Pinpoint the cell where the given text exists, returning its [X, Y] midpoint coordinate. 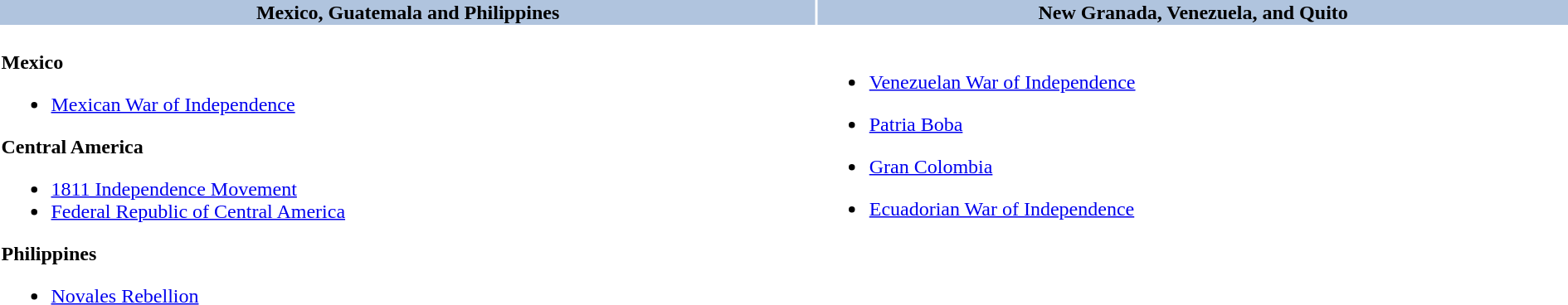
New Granada, Venezuela, and Quito [1193, 12]
Mexico, Guatemala and Philippines [408, 12]
